Provide the (x, y) coordinate of the cell's center where the given text is located.  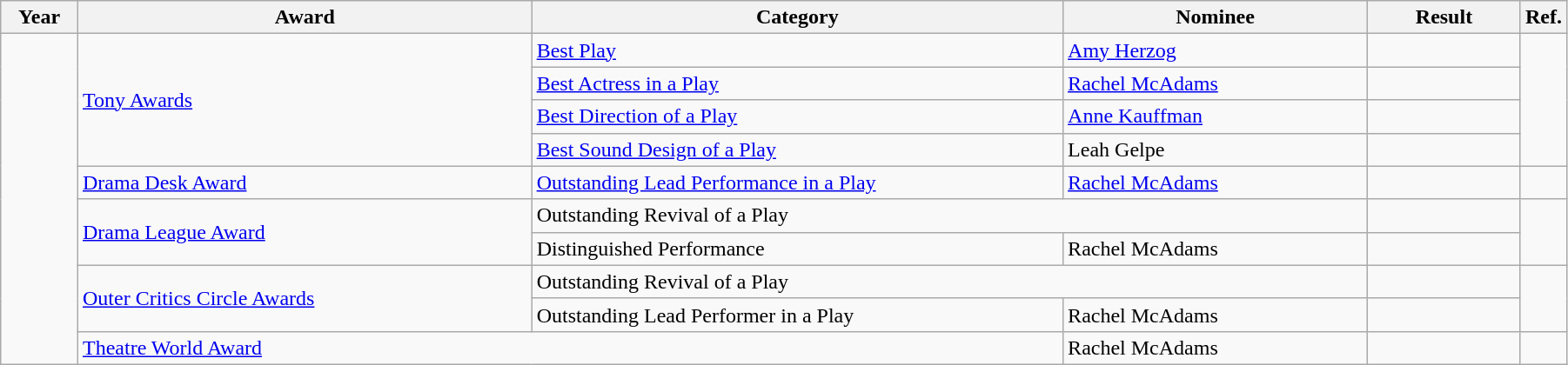
Distinguished Performance (797, 249)
Drama League Award (305, 232)
Ref. (1544, 17)
Best Sound Design of a Play (797, 149)
Category (797, 17)
Outstanding Lead Performer in a Play (797, 315)
Best Actress in a Play (797, 83)
Nominee (1216, 17)
Leah Gelpe (1216, 149)
Award (305, 17)
Result (1444, 17)
Outer Critics Circle Awards (305, 298)
Outstanding Lead Performance in a Play (797, 182)
Drama Desk Award (305, 182)
Theatre World Award (570, 348)
Year (40, 17)
Best Direction of a Play (797, 116)
Amy Herzog (1216, 50)
Tony Awards (305, 100)
Best Play (797, 50)
Anne Kauffman (1216, 116)
